Provide the [x, y] coordinate of the cell's center where the given text is located.  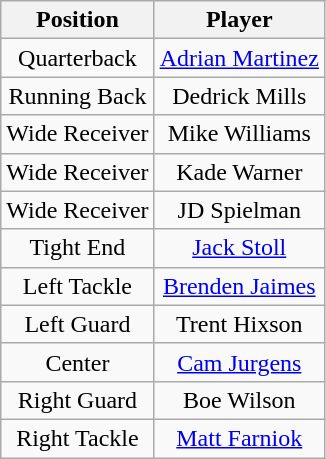
Right Tackle [78, 438]
Kade Warner [239, 172]
Brenden Jaimes [239, 286]
JD Spielman [239, 210]
Running Back [78, 96]
Position [78, 20]
Cam Jurgens [239, 362]
Quarterback [78, 58]
Dedrick Mills [239, 96]
Left Tackle [78, 286]
Adrian Martinez [239, 58]
Right Guard [78, 400]
Left Guard [78, 324]
Boe Wilson [239, 400]
Jack Stoll [239, 248]
Tight End [78, 248]
Player [239, 20]
Trent Hixson [239, 324]
Mike Williams [239, 134]
Center [78, 362]
Matt Farniok [239, 438]
